Extract the (x, y) coordinate from the center of the cell holding the provided text.  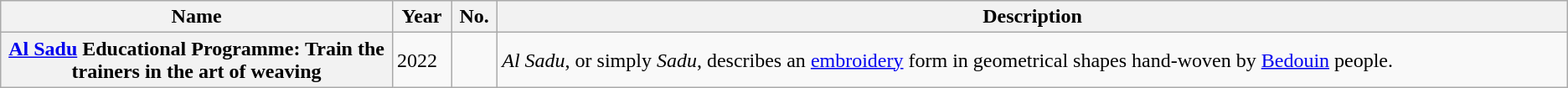
Al Sadu Educational Programme: Train the trainers in the art of weaving (197, 60)
Year (421, 17)
Description (1033, 17)
Name (197, 17)
No. (474, 17)
Al Sadu, or simply Sadu, describes an embroidery form in geometrical shapes hand-woven by Bedouin people. (1033, 60)
2022 (421, 60)
